Output the (X, Y) coordinate of the center of the cell containing the given text.  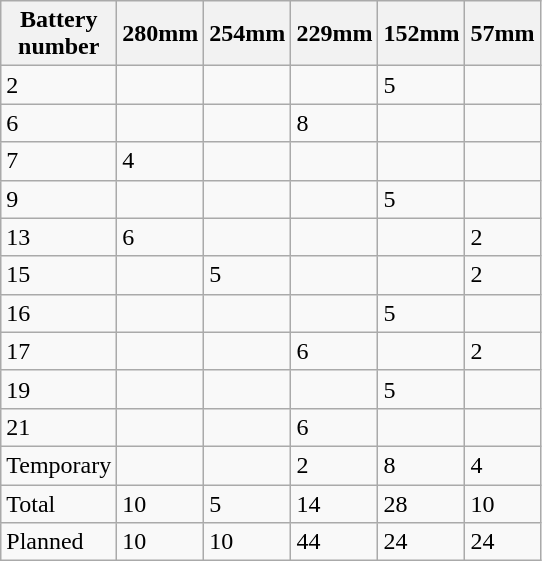
14 (334, 503)
19 (59, 389)
Total (59, 503)
7 (59, 161)
16 (59, 313)
280mm (160, 34)
21 (59, 427)
229mm (334, 34)
254mm (248, 34)
Temporary (59, 465)
57mm (502, 34)
152mm (422, 34)
17 (59, 351)
44 (334, 542)
Planned (59, 542)
9 (59, 199)
13 (59, 237)
28 (422, 503)
Batterynumber (59, 34)
15 (59, 275)
